Provide the [X, Y] coordinate of the cell's center where the given text is located.  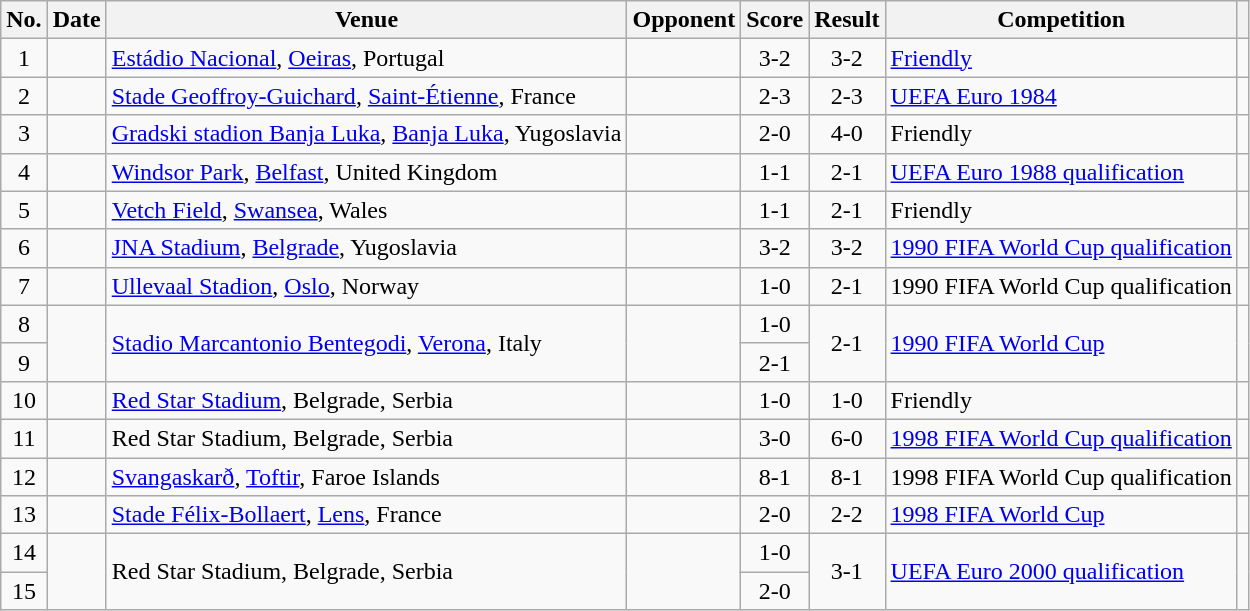
8 [24, 324]
Windsor Park, Belfast, United Kingdom [366, 172]
Stade Félix-Bollaert, Lens, France [366, 515]
Venue [366, 20]
Estádio Nacional, Oeiras, Portugal [366, 58]
3 [24, 134]
Competition [1061, 20]
Date [76, 20]
Gradski stadion Banja Luka, Banja Luka, Yugoslavia [366, 134]
6 [24, 248]
3-1 [847, 572]
2 [24, 96]
1998 FIFA World Cup [1061, 515]
Opponent [684, 20]
10 [24, 400]
11 [24, 438]
Svangaskarð, Toftir, Faroe Islands [366, 477]
5 [24, 210]
1 [24, 58]
Result [847, 20]
1990 FIFA World Cup [1061, 343]
UEFA Euro 2000 qualification [1061, 572]
4-0 [847, 134]
15 [24, 591]
4 [24, 172]
Vetch Field, Swansea, Wales [366, 210]
13 [24, 515]
9 [24, 362]
6-0 [847, 438]
12 [24, 477]
No. [24, 20]
Stade Geoffroy-Guichard, Saint-Étienne, France [366, 96]
Score [775, 20]
Ullevaal Stadion, Oslo, Norway [366, 286]
2-2 [847, 515]
UEFA Euro 1988 qualification [1061, 172]
Stadio Marcantonio Bentegodi, Verona, Italy [366, 343]
3-0 [775, 438]
JNA Stadium, Belgrade, Yugoslavia [366, 248]
UEFA Euro 1984 [1061, 96]
14 [24, 553]
7 [24, 286]
